Detect which cell encompasses the target text, then output its [x, y] center coordinate. 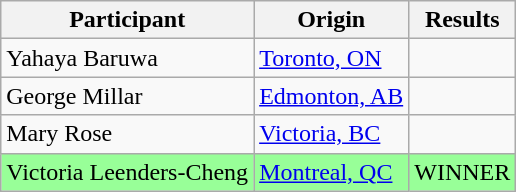
Toronto, ON [332, 58]
Yahaya Baruwa [128, 58]
Victoria Leenders-Cheng [128, 172]
Results [462, 20]
Mary Rose [128, 134]
Edmonton, AB [332, 96]
Montreal, QC [332, 172]
WINNER [462, 172]
Origin [332, 20]
Participant [128, 20]
George Millar [128, 96]
Victoria, BC [332, 134]
